Identify which cell holds the provided text, then report its (x, y) central coordinate. 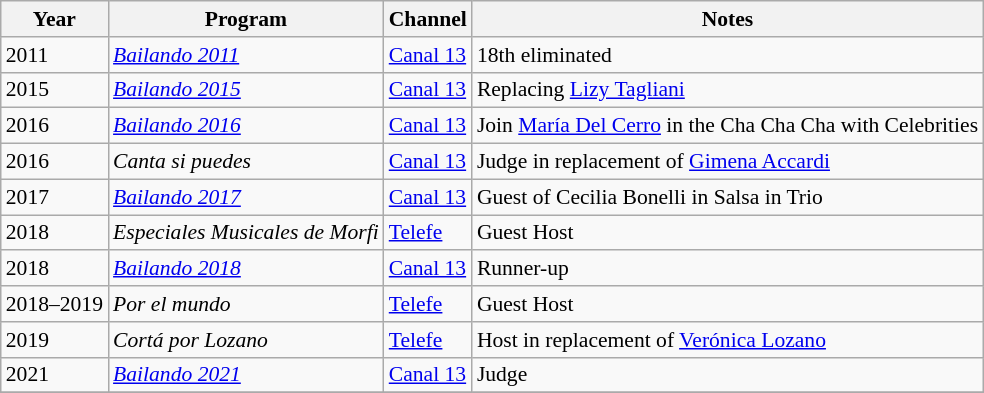
2021 (54, 375)
Bailando 2011 (246, 55)
2015 (54, 90)
Especiales Musicales de Morfi (246, 233)
Canta si puedes (246, 162)
Bailando 2016 (246, 126)
Replacing Lizy Tagliani (728, 90)
Bailando 2017 (246, 197)
2017 (54, 197)
Bailando 2021 (246, 375)
Bailando 2018 (246, 269)
Year (54, 19)
2019 (54, 340)
18th eliminated (728, 55)
Host in replacement of Verónica Lozano (728, 340)
Channel (428, 19)
Join María Del Cerro in the Cha Cha Cha with Celebrities (728, 126)
Notes (728, 19)
2011 (54, 55)
Cortá por Lozano (246, 340)
Guest of Cecilia Bonelli in Salsa in Trio (728, 197)
Por el mundo (246, 304)
2018–2019 (54, 304)
Program (246, 19)
Runner-up (728, 269)
Bailando 2015 (246, 90)
Judge (728, 375)
Judge in replacement of Gimena Accardi (728, 162)
